Identify which cell holds the provided text, then report its (X, Y) central coordinate. 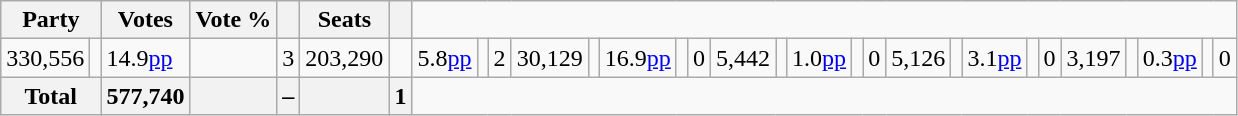
5.8pp (444, 58)
330,556 (46, 58)
0.3pp (1170, 58)
Seats (344, 20)
2 (500, 58)
5,126 (918, 58)
577,740 (146, 96)
203,290 (344, 58)
– (288, 96)
Votes (146, 20)
3,197 (1094, 58)
Party (51, 20)
1 (400, 96)
Vote % (234, 20)
30,129 (550, 58)
3 (288, 58)
Total (51, 96)
16.9pp (638, 58)
14.9pp (146, 58)
1.0pp (820, 58)
5,442 (742, 58)
3.1pp (994, 58)
